Search for the cell housing the specified text and yield its (X, Y) center coordinate. 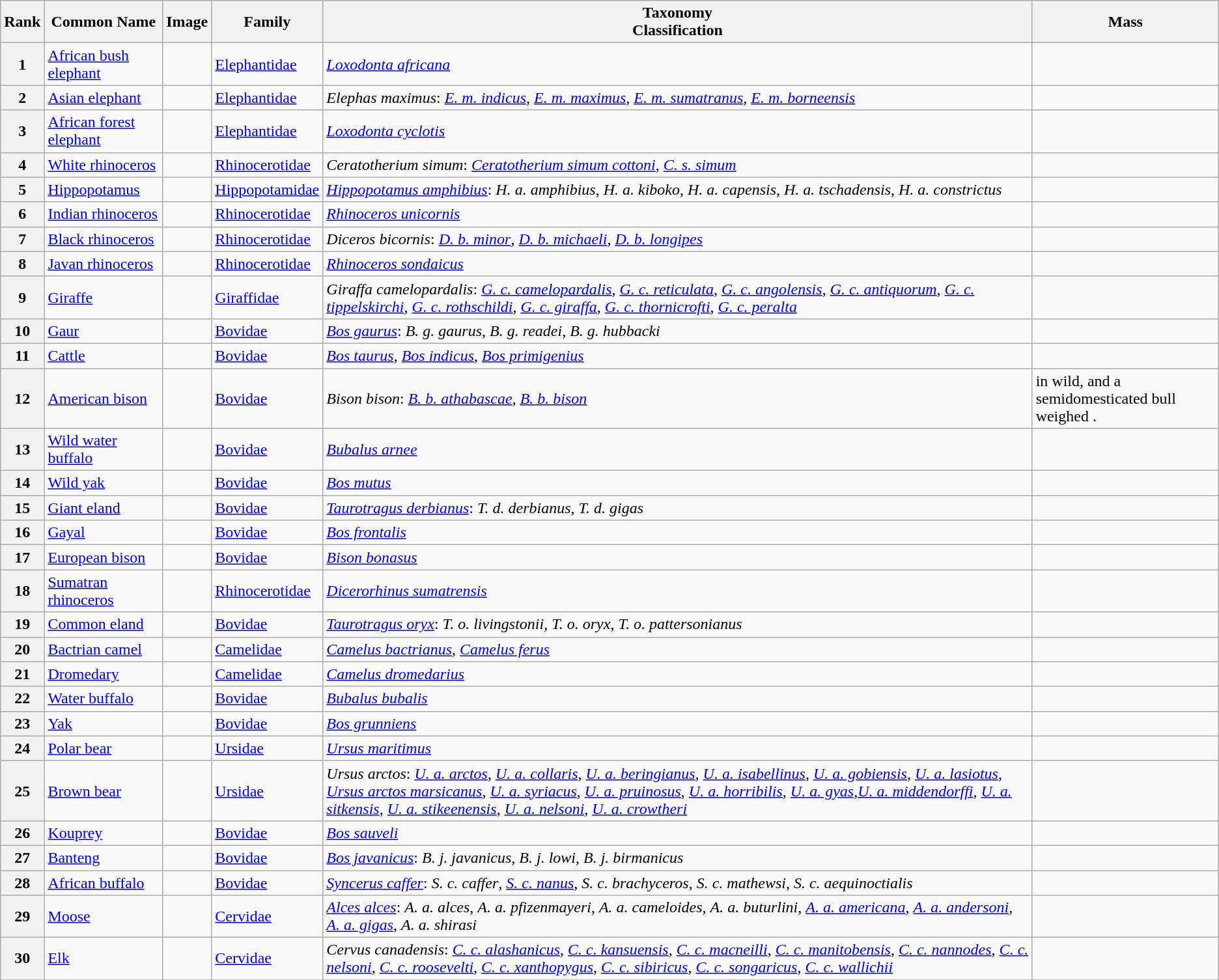
African buffalo (104, 882)
Bison bison: B. b. athabascae, B. b. bison (677, 399)
Loxodonta cyclotis (677, 132)
25 (22, 791)
23 (22, 723)
Taurotragus derbianus: T. d. derbianus, T. d. gigas (677, 508)
Bos sauveli (677, 833)
15 (22, 508)
Bactrian camel (104, 649)
Yak (104, 723)
Diceros bicornis: D. b. minor, D. b. michaeli, D. b. longipes (677, 239)
Camelus bactrianus, Camelus ferus (677, 649)
Wild water buffalo (104, 449)
16 (22, 533)
Bos grunniens (677, 723)
13 (22, 449)
Bubalus arnee (677, 449)
Rhinoceros sondaicus (677, 264)
21 (22, 674)
in wild, and a semidomesticated bull weighed . (1125, 399)
12 (22, 399)
Dicerorhinus sumatrensis (677, 591)
Banteng (104, 858)
3 (22, 132)
Elephas maximus: E. m. indicus, E. m. maximus, E. m. sumatranus, E. m. borneensis (677, 98)
Hippopotamus amphibius: H. a. amphibius, H. a. kiboko, H. a. capensis, H. a. tschadensis, H. a. constrictus (677, 189)
Bos taurus, Bos indicus, Bos primigenius (677, 356)
20 (22, 649)
11 (22, 356)
22 (22, 699)
Wild yak (104, 483)
Hippopotamus (104, 189)
Loxodonta africana (677, 64)
Gaur (104, 331)
African bush elephant (104, 64)
Mass (1125, 22)
Common Name (104, 22)
9 (22, 297)
Common eland (104, 624)
Dromedary (104, 674)
Bos frontalis (677, 533)
Alces alces: A. a. alces, A. a. pfizenmayeri, A. a. cameloides, A. a. buturlini, A. a. americana, A. a. andersoni, A. a. gigas, A. a. shirasi (677, 917)
7 (22, 239)
Kouprey (104, 833)
Camelus dromedarius (677, 674)
Giant eland (104, 508)
Brown bear (104, 791)
18 (22, 591)
Bubalus bubalis (677, 699)
Cattle (104, 356)
Water buffalo (104, 699)
Rank (22, 22)
Syncerus caffer: S. c. caffer, S. c. nanus, S. c. brachyceros, S. c. mathewsi, S. c. aequinoctialis (677, 882)
17 (22, 557)
Bison bonasus (677, 557)
10 (22, 331)
Gayal (104, 533)
Bos mutus (677, 483)
Giraffidae (267, 297)
4 (22, 165)
Giraffe (104, 297)
European bison (104, 557)
6 (22, 214)
Asian elephant (104, 98)
8 (22, 264)
Javan rhinoceros (104, 264)
5 (22, 189)
Rhinoceros unicornis (677, 214)
2 (22, 98)
TaxonomyClassification (677, 22)
Indian rhinoceros (104, 214)
Elk (104, 959)
Family (267, 22)
American bison (104, 399)
Taurotragus oryx: T. o. livingstonii, T. o. oryx, T. o. pattersonianus (677, 624)
29 (22, 917)
Polar bear (104, 748)
27 (22, 858)
24 (22, 748)
Black rhinoceros (104, 239)
26 (22, 833)
Hippopotamidae (267, 189)
19 (22, 624)
Bos javanicus: B. j. javanicus, B. j. lowi, B. j. birmanicus (677, 858)
Ceratotherium simum: Ceratotherium simum cottoni, C. s. simum (677, 165)
14 (22, 483)
Sumatran rhinoceros (104, 591)
Image (188, 22)
30 (22, 959)
Bos gaurus: B. g. gaurus, B. g. readei, B. g. hubbacki (677, 331)
White rhinoceros (104, 165)
1 (22, 64)
Ursus maritimus (677, 748)
African forest elephant (104, 132)
28 (22, 882)
Moose (104, 917)
